From the cell containing the given text, extract its center point as [x, y] coordinate. 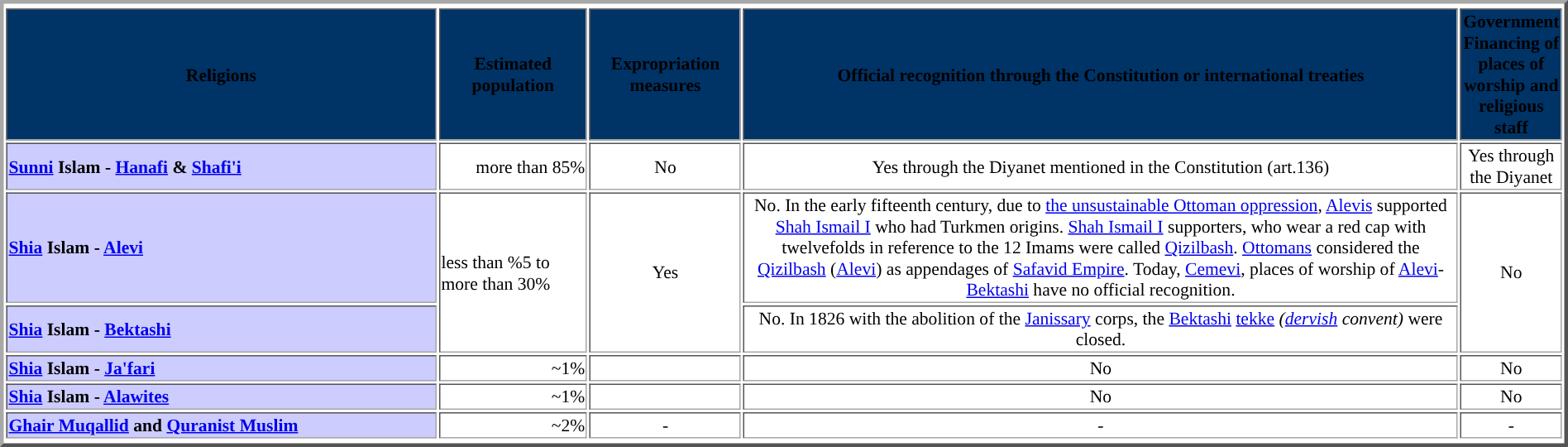
Official recognition through the Constitution or international treaties [1101, 74]
No. In 1826 with the abolition of the Janissary corps, the Bektashi tekke (dervish convent) were closed. [1101, 329]
Shia Islam - Ja'fari [222, 368]
Shia Islam - Bektashi [222, 329]
Estimated population [513, 74]
less than %5 to more than 30% [513, 272]
more than 85% [513, 166]
Shia Islam - Alawites [222, 397]
Religions [222, 74]
Expropriation measures [665, 74]
Yes [665, 272]
Sunni Islam - Hanafi & Shafi'i [222, 166]
Government Financing of places of worship and religious staff [1511, 74]
Shia Islam - Alevi [222, 248]
Yes through the Diyanet [1511, 166]
~2% [513, 425]
Ghair Muqallid and Quranist Muslim [222, 425]
Yes through the Diyanet mentioned in the Constitution (art.136) [1101, 166]
